Determine the [X, Y] coordinate at the center of the cell enclosing the given text.  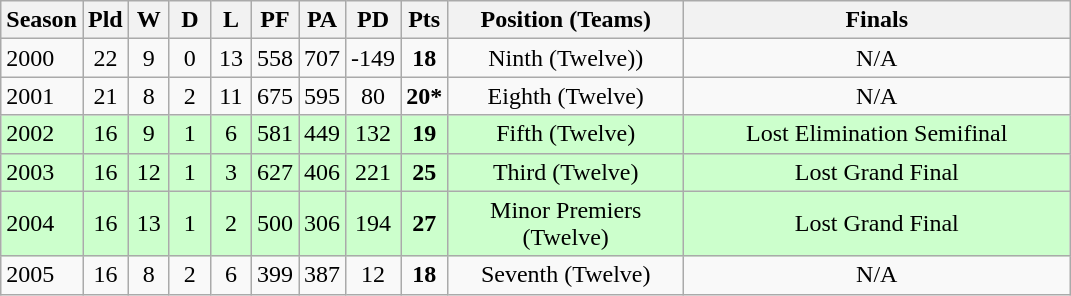
449 [322, 134]
PD [374, 20]
500 [274, 224]
27 [424, 224]
Seventh (Twelve) [566, 275]
D [190, 20]
Position (Teams) [566, 20]
558 [274, 58]
399 [274, 275]
Pld [105, 20]
Season [42, 20]
707 [322, 58]
595 [322, 96]
22 [105, 58]
Pts [424, 20]
194 [374, 224]
80 [374, 96]
Lost Elimination Semifinal [877, 134]
627 [274, 172]
2005 [42, 275]
581 [274, 134]
Minor Premiers (Twelve) [566, 224]
W [148, 20]
20* [424, 96]
PF [274, 20]
Eighth (Twelve) [566, 96]
Finals [877, 20]
306 [322, 224]
2000 [42, 58]
-149 [374, 58]
Fifth (Twelve) [566, 134]
2003 [42, 172]
2004 [42, 224]
Ninth (Twelve)) [566, 58]
Third (Twelve) [566, 172]
675 [274, 96]
3 [230, 172]
387 [322, 275]
25 [424, 172]
406 [322, 172]
L [230, 20]
PA [322, 20]
21 [105, 96]
221 [374, 172]
11 [230, 96]
2001 [42, 96]
2002 [42, 134]
19 [424, 134]
0 [190, 58]
132 [374, 134]
